Determine the [X, Y] coordinate at the center of the cell enclosing the given text.  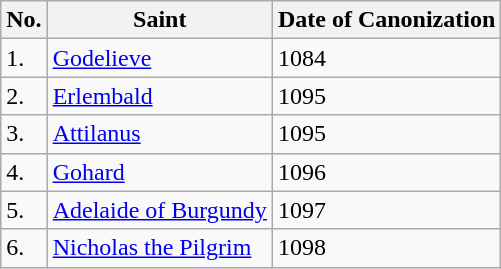
3. [24, 134]
6. [24, 248]
Nicholas the Pilgrim [160, 248]
1084 [386, 58]
Saint [160, 20]
Erlembald [160, 96]
Date of Canonization [386, 20]
Attilanus [160, 134]
1097 [386, 210]
1098 [386, 248]
4. [24, 172]
5. [24, 210]
Gohard [160, 172]
No. [24, 20]
1. [24, 58]
1096 [386, 172]
Godelieve [160, 58]
Adelaide of Burgundy [160, 210]
2. [24, 96]
